Capture the cell that displays the provided text and extract its [X, Y] central coordinate. 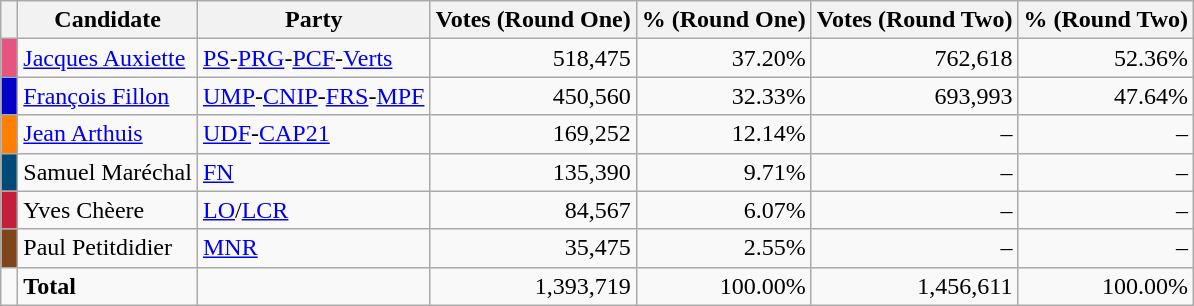
PS-PRG-PCF-Verts [313, 58]
52.36% [1106, 58]
762,618 [914, 58]
2.55% [724, 248]
Votes (Round Two) [914, 20]
Party [313, 20]
32.33% [724, 96]
François Fillon [108, 96]
1,456,611 [914, 286]
Samuel Maréchal [108, 172]
MNR [313, 248]
LO/LCR [313, 210]
Votes (Round One) [533, 20]
450,560 [533, 96]
169,252 [533, 134]
47.64% [1106, 96]
9.71% [724, 172]
135,390 [533, 172]
84,567 [533, 210]
Jean Arthuis [108, 134]
Total [108, 286]
518,475 [533, 58]
37.20% [724, 58]
Candidate [108, 20]
UDF-CAP21 [313, 134]
6.07% [724, 210]
35,475 [533, 248]
1,393,719 [533, 286]
693,993 [914, 96]
Paul Petitdidier [108, 248]
FN [313, 172]
12.14% [724, 134]
UMP-CNIP-FRS-MPF [313, 96]
% (Round Two) [1106, 20]
Jacques Auxiette [108, 58]
% (Round One) [724, 20]
Yves Chèere [108, 210]
